Identify which cell holds the provided text, then report its (X, Y) central coordinate. 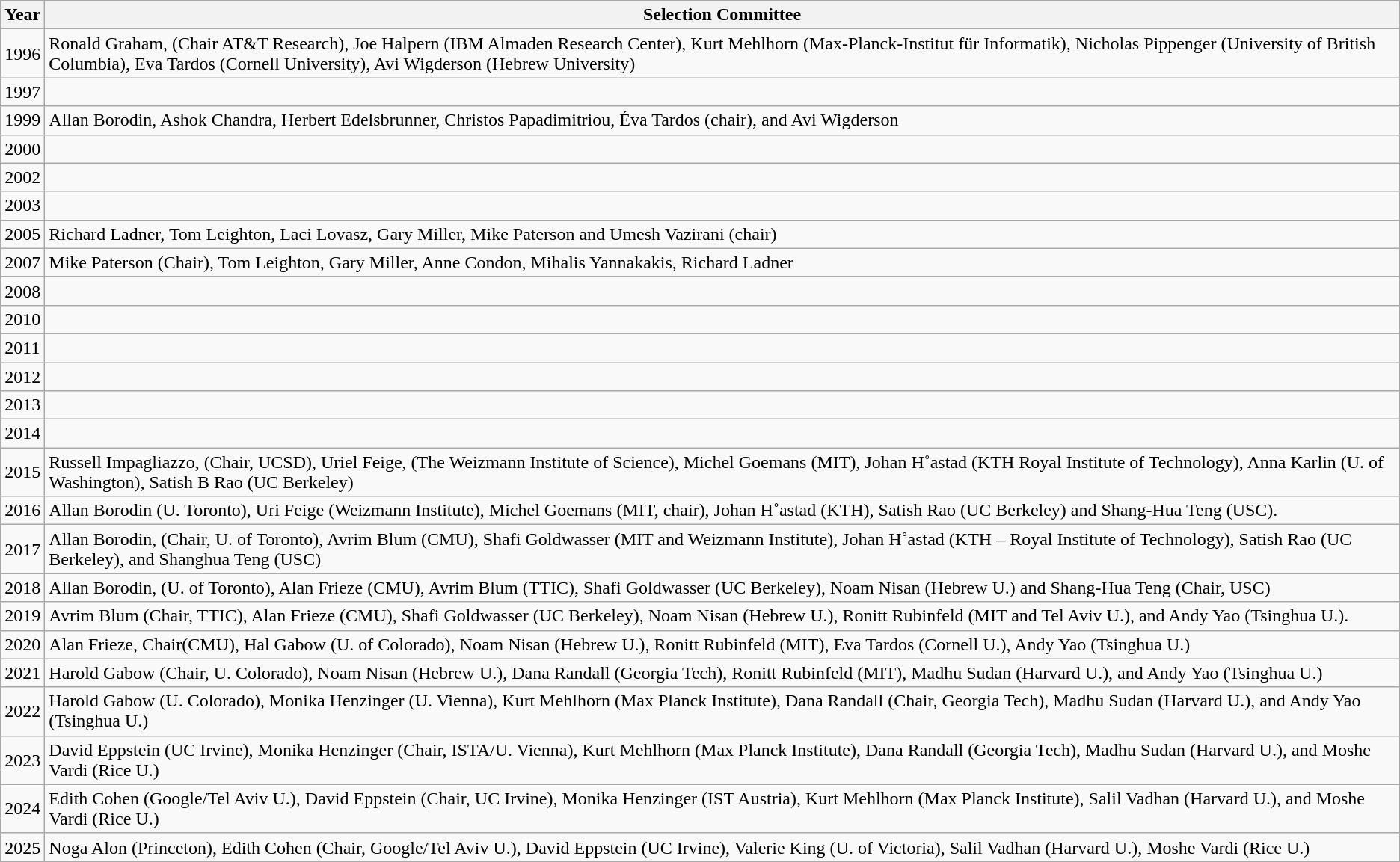
2013 (22, 405)
Year (22, 15)
2010 (22, 319)
2011 (22, 348)
2019 (22, 616)
2002 (22, 177)
1996 (22, 54)
2005 (22, 234)
2020 (22, 644)
1999 (22, 120)
2014 (22, 434)
2008 (22, 291)
Alan Frieze, Chair(CMU), Hal Gabow (U. of Colorado), Noam Nisan (Hebrew U.), Ronitt Rubinfeld (MIT), Eva Tardos (Cornell U.), Andy Yao (Tsinghua U.) (722, 644)
2007 (22, 262)
2000 (22, 149)
Mike Paterson (Chair), Tom Leighton, Gary Miller, Anne Condon, Mihalis Yannakakis, Richard Ladner (722, 262)
2015 (22, 472)
2025 (22, 847)
2023 (22, 760)
2012 (22, 376)
Selection Committee (722, 15)
Richard Ladner, Tom Leighton, Laci Lovasz, Gary Miller, Mike Paterson and Umesh Vazirani (chair) (722, 234)
2018 (22, 588)
2017 (22, 549)
2003 (22, 206)
1997 (22, 92)
2024 (22, 809)
2022 (22, 712)
Allan Borodin, Ashok Chandra, Herbert Edelsbrunner, Christos Papadimitriou, Éva Tardos (chair), and Avi Wigderson (722, 120)
2016 (22, 511)
2021 (22, 673)
